Search for the cell housing the specified text and yield its (x, y) center coordinate. 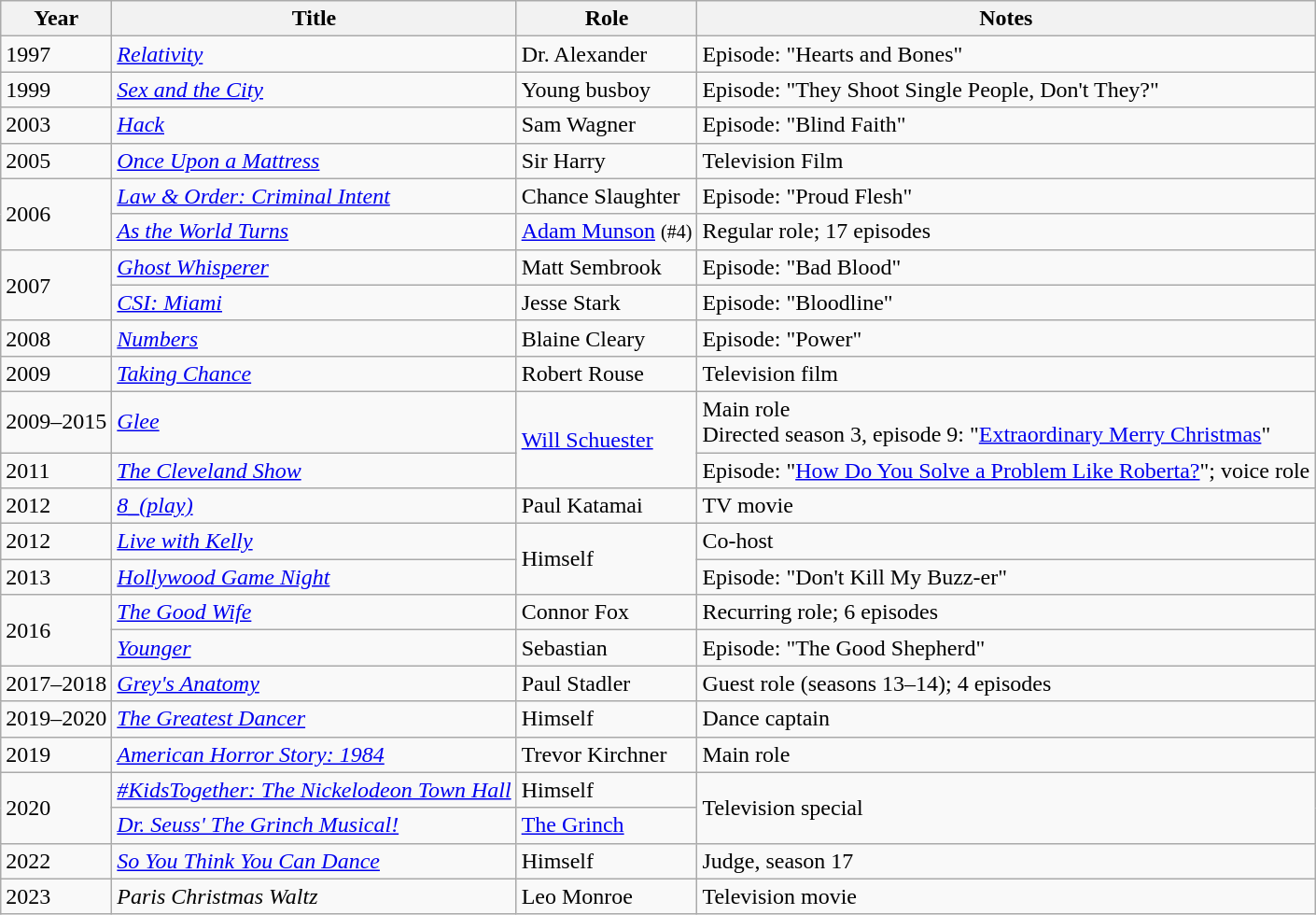
2005 (56, 161)
Dance captain (1006, 719)
2011 (56, 470)
Sir Harry (607, 161)
Ghost Whisperer (314, 267)
Will Schuester (607, 439)
Relativity (314, 54)
Main role (1006, 754)
Dr. Seuss' The Grinch Musical! (314, 825)
Episode: "The Good Shepherd" (1006, 648)
Episode: "Blind Faith" (1006, 125)
Grey's Anatomy (314, 683)
Role (607, 19)
Chance Slaughter (607, 196)
Robert Rouse (607, 373)
Live with Kelly (314, 542)
The Greatest Dancer (314, 719)
Notes (1006, 19)
2020 (56, 808)
2007 (56, 285)
Trevor Kirchner (607, 754)
Paul Stadler (607, 683)
1997 (56, 54)
So You Think You Can Dance (314, 861)
Matt Sembrook (607, 267)
Recurring role; 6 episodes (1006, 612)
2009–2015 (56, 422)
Episode: "They Shoot Single People, Don't They?" (1006, 90)
Connor Fox (607, 612)
Episode: "Bad Blood" (1006, 267)
Episode: "Hearts and Bones" (1006, 54)
2017–2018 (56, 683)
Television film (1006, 373)
Once Upon a Mattress (314, 161)
CSI: Miami (314, 303)
Law & Order: Criminal Intent (314, 196)
Paris Christmas Waltz (314, 896)
Co-host (1006, 542)
Episode: "Don't Kill My Buzz-er" (1006, 577)
Episode: "Bloodline" (1006, 303)
Television special (1006, 808)
2008 (56, 338)
2006 (56, 214)
The Grinch (607, 825)
Episode: "How Do You Solve a Problem Like Roberta?"; voice role (1006, 470)
Regular role; 17 episodes (1006, 232)
Title (314, 19)
Television movie (1006, 896)
2003 (56, 125)
Judge, season 17 (1006, 861)
2016 (56, 630)
Adam Munson (#4) (607, 232)
The Good Wife (314, 612)
2023 (56, 896)
Sam Wagner (607, 125)
TV movie (1006, 506)
2013 (56, 577)
Paul Katamai (607, 506)
The Cleveland Show (314, 470)
Sebastian (607, 648)
8_(play) (314, 506)
Guest role (seasons 13–14); 4 episodes (1006, 683)
Hollywood Game Night (314, 577)
Year (56, 19)
Main roleDirected season 3, episode 9: "Extraordinary Merry Christmas" (1006, 422)
1999 (56, 90)
Hack (314, 125)
2019 (56, 754)
2022 (56, 861)
Dr. Alexander (607, 54)
Younger (314, 648)
Sex and the City (314, 90)
Jesse Stark (607, 303)
Episode: "Proud Flesh" (1006, 196)
Episode: "Power" (1006, 338)
Taking Chance (314, 373)
Leo Monroe (607, 896)
Blaine Cleary (607, 338)
American Horror Story: 1984 (314, 754)
2019–2020 (56, 719)
As the World Turns (314, 232)
Numbers (314, 338)
Glee (314, 422)
Young busboy (607, 90)
2009 (56, 373)
#KidsTogether: The Nickelodeon Town Hall (314, 790)
Television Film (1006, 161)
